Identify which cell holds the provided text, then report its (x, y) central coordinate. 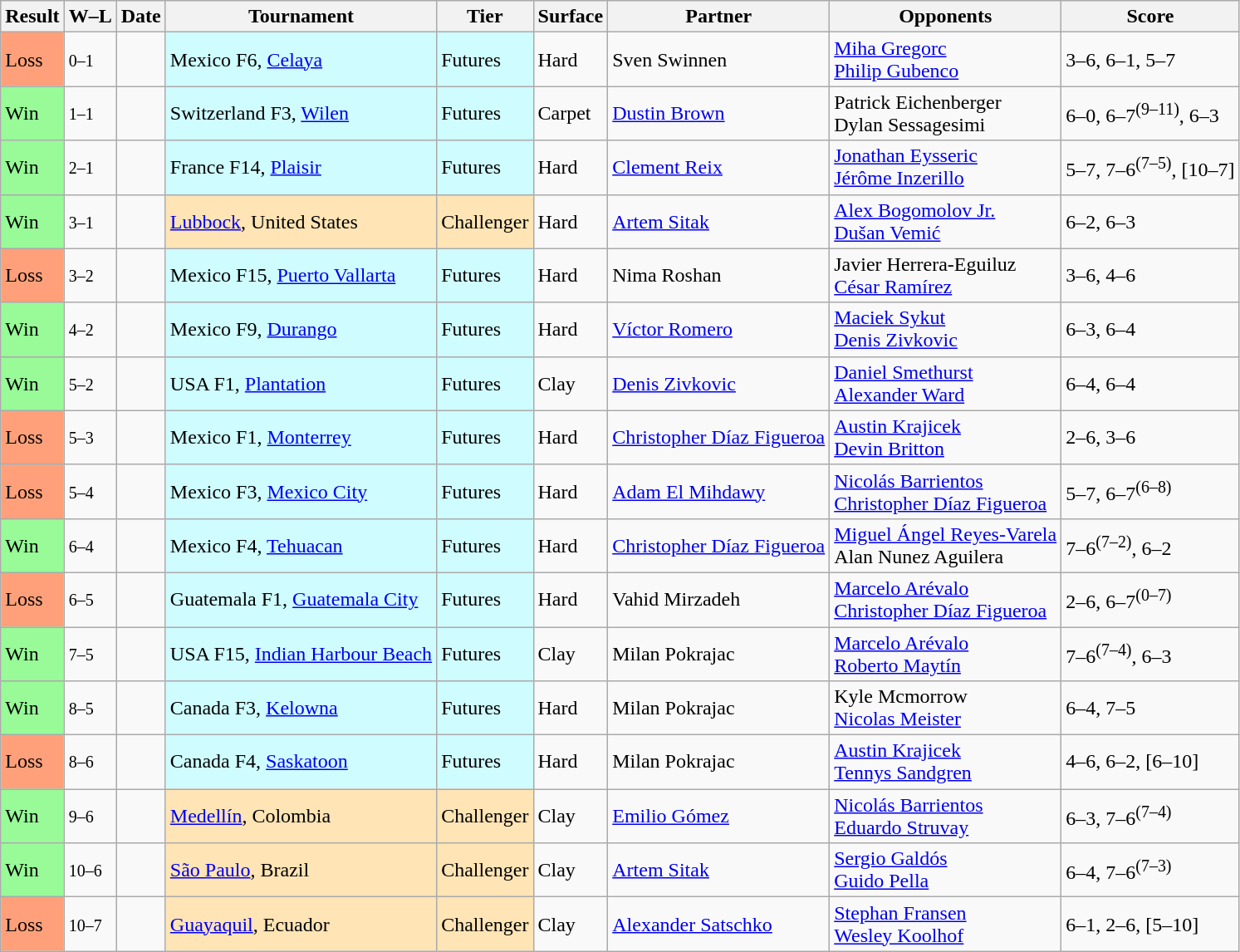
Nicolás Barrientos Eduardo Struvay (945, 816)
Emilio Gómez (719, 816)
Opponents (945, 17)
Marcelo Arévalo Christopher Díaz Figueroa (945, 600)
6–3, 7–6(7–4) (1150, 816)
Austin Krajicek Tennys Sandgren (945, 763)
Mexico F1, Monterrey (301, 437)
10–6 (90, 871)
6–4, 7–6(7–3) (1150, 871)
Mexico F9, Durango (301, 329)
Jonathan Eysseric Jérôme Inzerillo (945, 168)
4–2 (90, 329)
Medellín, Colombia (301, 816)
Mexico F4, Tehuacan (301, 545)
2–1 (90, 168)
Score (1150, 17)
7–6(7–4), 6–3 (1150, 653)
Marcelo Arévalo Roberto Maytín (945, 653)
10–7 (90, 924)
Vahid Mirzadeh (719, 600)
3–2 (90, 276)
6–4 (90, 545)
Alexander Satschko (719, 924)
Lubbock, United States (301, 221)
5–2 (90, 384)
Patrick Eichenberger Dylan Sessagesimi (945, 113)
Mexico F3, Mexico City (301, 492)
Nima Roshan (719, 276)
6–4, 6–4 (1150, 384)
Miha Gregorc Philip Gubenco (945, 60)
3–1 (90, 221)
Miguel Ángel Reyes-Varela Alan Nunez Aguilera (945, 545)
6–4, 7–5 (1150, 708)
Maciek Sykut Denis Zivkovic (945, 329)
Austin Krajicek Devin Britton (945, 437)
W–L (90, 17)
Guatemala F1, Guatemala City (301, 600)
USA F1, Plantation (301, 384)
Guayaquil, Ecuador (301, 924)
5–3 (90, 437)
Stephan Fransen Wesley Koolhof (945, 924)
Mexico F15, Puerto Vallarta (301, 276)
France F14, Plaisir (301, 168)
6–5 (90, 600)
6–0, 6–7(9–11), 6–3 (1150, 113)
Dustin Brown (719, 113)
1–1 (90, 113)
8–6 (90, 763)
7–6(7–2), 6–2 (1150, 545)
São Paulo, Brazil (301, 871)
Sven Swinnen (719, 60)
6–2, 6–3 (1150, 221)
2–6, 3–6 (1150, 437)
Denis Zivkovic (719, 384)
Clement Reix (719, 168)
Nicolás Barrientos Christopher Díaz Figueroa (945, 492)
5–7, 6–7(6–8) (1150, 492)
Switzerland F3, Wilen (301, 113)
Kyle Mcmorrow Nicolas Meister (945, 708)
7–5 (90, 653)
Date (141, 17)
5–7, 7–6(7–5), [10–7] (1150, 168)
5–4 (90, 492)
4–6, 6–2, [6–10] (1150, 763)
2–6, 6–7(0–7) (1150, 600)
Tournament (301, 17)
Adam El Mihdawy (719, 492)
Carpet (571, 113)
Javier Herrera-Eguiluz César Ramírez (945, 276)
8–5 (90, 708)
Sergio Galdós Guido Pella (945, 871)
Daniel Smethurst Alexander Ward (945, 384)
Víctor Romero (719, 329)
3–6, 6–1, 5–7 (1150, 60)
6–3, 6–4 (1150, 329)
Canada F3, Kelowna (301, 708)
Tier (485, 17)
0–1 (90, 60)
Result (32, 17)
Partner (719, 17)
3–6, 4–6 (1150, 276)
USA F15, Indian Harbour Beach (301, 653)
6–1, 2–6, [5–10] (1150, 924)
Mexico F6, Celaya (301, 60)
9–6 (90, 816)
Alex Bogomolov Jr. Dušan Vemić (945, 221)
Surface (571, 17)
Canada F4, Saskatoon (301, 763)
